Pinpoint the cell where the given text exists, returning its [X, Y] midpoint coordinate. 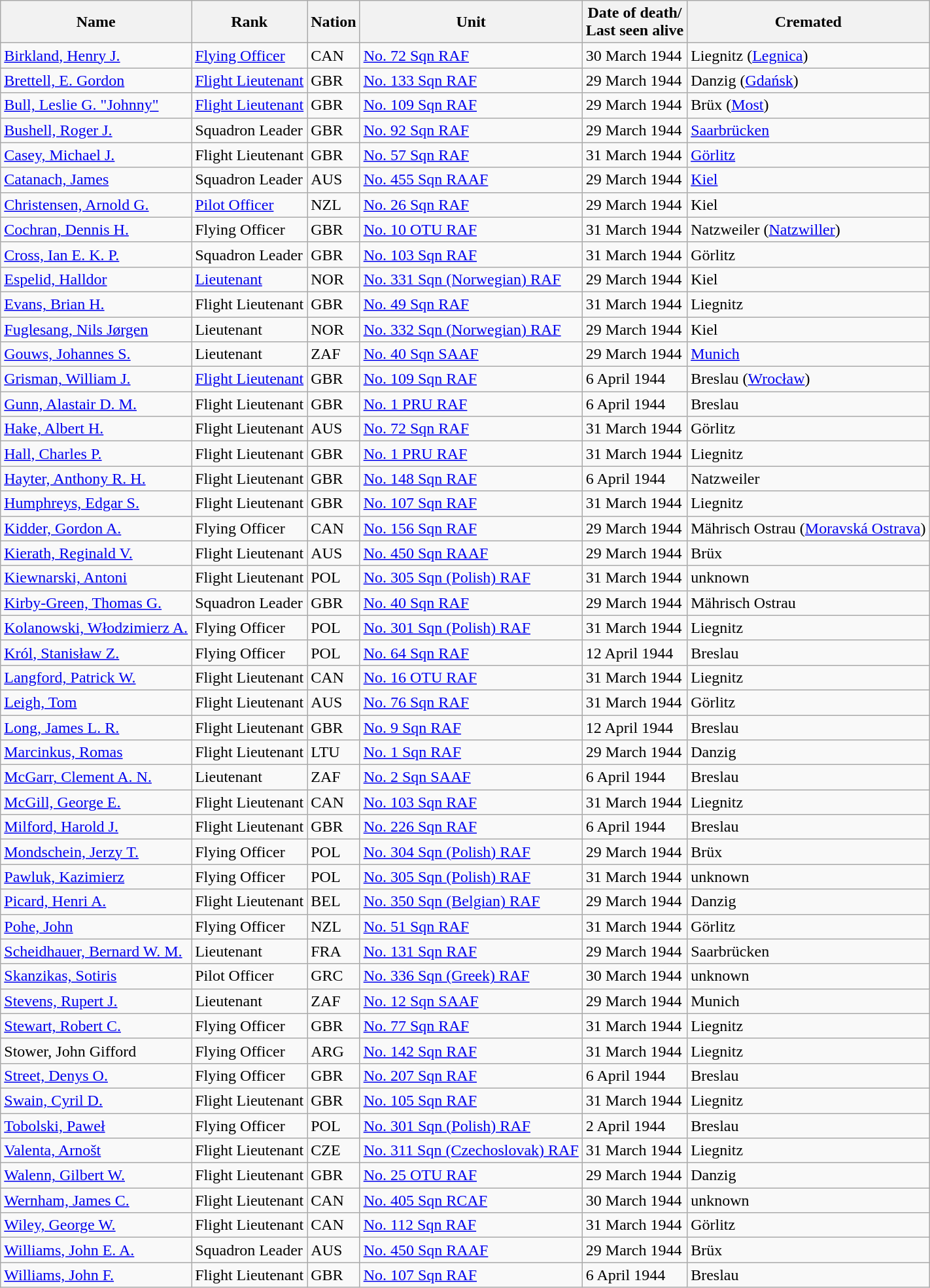
Grisman, William J. [96, 379]
No. 405 Sqn RCAF [471, 1200]
No. 40 Sqn RAF [471, 603]
Stevens, Rupert J. [96, 1001]
Valenta, Arnošt [96, 1151]
Wiley, George W. [96, 1225]
Name [96, 22]
Danzig (Gdańsk) [808, 80]
Swain, Cyril D. [96, 1100]
No. 311 Sqn (Czechoslovak) RAF [471, 1151]
Cochran, Dennis H. [96, 229]
Hayter, Anthony R. H. [96, 479]
No. 336 Sqn (Greek) RAF [471, 976]
Brettell, E. Gordon [96, 80]
Pawluk, Kazimierz [96, 877]
No. 16 OTU RAF [471, 677]
GRC [334, 976]
FRA [334, 951]
Williams, John F. [96, 1275]
Stower, John Gifford [96, 1051]
Marcinkus, Romas [96, 753]
Mährisch Ostrau [808, 603]
Langford, Patrick W. [96, 677]
Wernham, James C. [96, 1200]
Unit [471, 22]
LTU [334, 753]
Bushell, Roger J. [96, 130]
Hake, Albert H. [96, 429]
Gunn, Alastair D. M. [96, 404]
Kiewnarski, Antoni [96, 578]
No. 455 Sqn RAAF [471, 180]
No. 1 Sqn RAF [471, 753]
Picard, Henri A. [96, 902]
Humphreys, Edgar S. [96, 503]
No. 76 Sqn RAF [471, 702]
No. 112 Sqn RAF [471, 1225]
Nation [334, 22]
Milford, Harold J. [96, 827]
No. 2 Sqn SAAF [471, 777]
No. 92 Sqn RAF [471, 130]
No. 207 Sqn RAF [471, 1076]
No. 131 Sqn RAF [471, 951]
Brüx (Most) [808, 105]
Fuglesang, Nils Jørgen [96, 329]
Williams, John E. A. [96, 1250]
No. 12 Sqn SAAF [471, 1001]
Cremated [808, 22]
No. 133 Sqn RAF [471, 80]
Cross, Ian E. K. P. [96, 254]
No. 57 Sqn RAF [471, 155]
No. 49 Sqn RAF [471, 304]
Espelid, Halldor [96, 279]
Mondschein, Jerzy T. [96, 852]
Evans, Brian H. [96, 304]
Street, Denys O. [96, 1076]
No. 332 Sqn (Norwegian) RAF [471, 329]
2 April 1944 [634, 1125]
No. 156 Sqn RAF [471, 528]
McGill, George E. [96, 802]
Leigh, Tom [96, 702]
Król, Stanisław Z. [96, 652]
No. 304 Sqn (Polish) RAF [471, 852]
Rank [250, 22]
Natzweiler [808, 479]
Mährisch Ostrau (Moravská Ostrava) [808, 528]
Tobolski, Paweł [96, 1125]
Skanzikas, Sotiris [96, 976]
Casey, Michael J. [96, 155]
Catanach, James [96, 180]
No. 64 Sqn RAF [471, 652]
Natzweiler (Natzwiller) [808, 229]
McGarr, Clement A. N. [96, 777]
BEL [334, 902]
No. 51 Sqn RAF [471, 926]
Kierath, Reginald V. [96, 553]
No. 10 OTU RAF [471, 229]
No. 331 Sqn (Norwegian) RAF [471, 279]
Liegnitz (Legnica) [808, 56]
No. 26 Sqn RAF [471, 205]
Gouws, Johannes S. [96, 354]
Scheidhauer, Bernard W. M. [96, 951]
Long, James L. R. [96, 728]
Bull, Leslie G. "Johnny" [96, 105]
No. 105 Sqn RAF [471, 1100]
No. 25 OTU RAF [471, 1176]
No. 142 Sqn RAF [471, 1051]
No. 9 Sqn RAF [471, 728]
No. 148 Sqn RAF [471, 479]
CZE [334, 1151]
Kirby-Green, Thomas G. [96, 603]
Kolanowski, Włodzimierz A. [96, 628]
Christensen, Arnold G. [96, 205]
Breslau (Wrocław) [808, 379]
Stewart, Robert C. [96, 1026]
No. 40 Sqn SAAF [471, 354]
No. 350 Sqn (Belgian) RAF [471, 902]
Kidder, Gordon A. [96, 528]
No. 77 Sqn RAF [471, 1026]
ARG [334, 1051]
Date of death/ Last seen alive [634, 22]
Birkland, Henry J. [96, 56]
Pohe, John [96, 926]
No. 226 Sqn RAF [471, 827]
Walenn, Gilbert W. [96, 1176]
Hall, Charles P. [96, 454]
